Find where the given text appears and provide that cell's center as (x, y) coordinate. 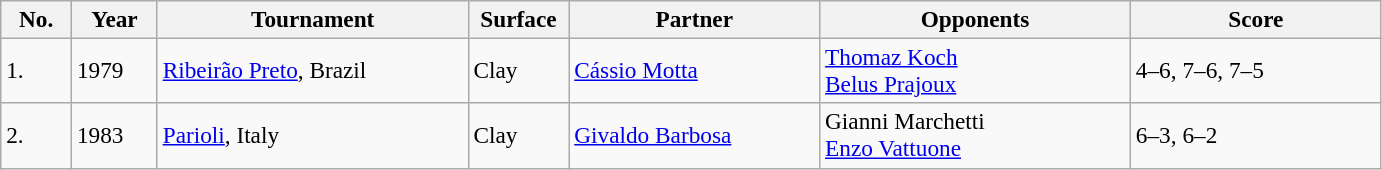
Partner (694, 19)
Cássio Motta (694, 70)
Opponents (976, 19)
4–6, 7–6, 7–5 (1256, 70)
Parioli, Italy (312, 136)
Givaldo Barbosa (694, 136)
Surface (518, 19)
No. (36, 19)
2. (36, 136)
Ribeirão Preto, Brazil (312, 70)
1983 (115, 136)
Gianni Marchetti Enzo Vattuone (976, 136)
6–3, 6–2 (1256, 136)
Tournament (312, 19)
1979 (115, 70)
Thomaz Koch Belus Prajoux (976, 70)
Year (115, 19)
Score (1256, 19)
1. (36, 70)
